Detect which cell encompasses the target text, then output its [X, Y] center coordinate. 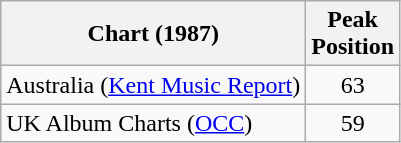
59 [353, 123]
63 [353, 85]
UK Album Charts (OCC) [154, 123]
PeakPosition [353, 34]
Australia (Kent Music Report) [154, 85]
Chart (1987) [154, 34]
